For the text-containing cell, return its midpoint in (X, Y) coordinate format. 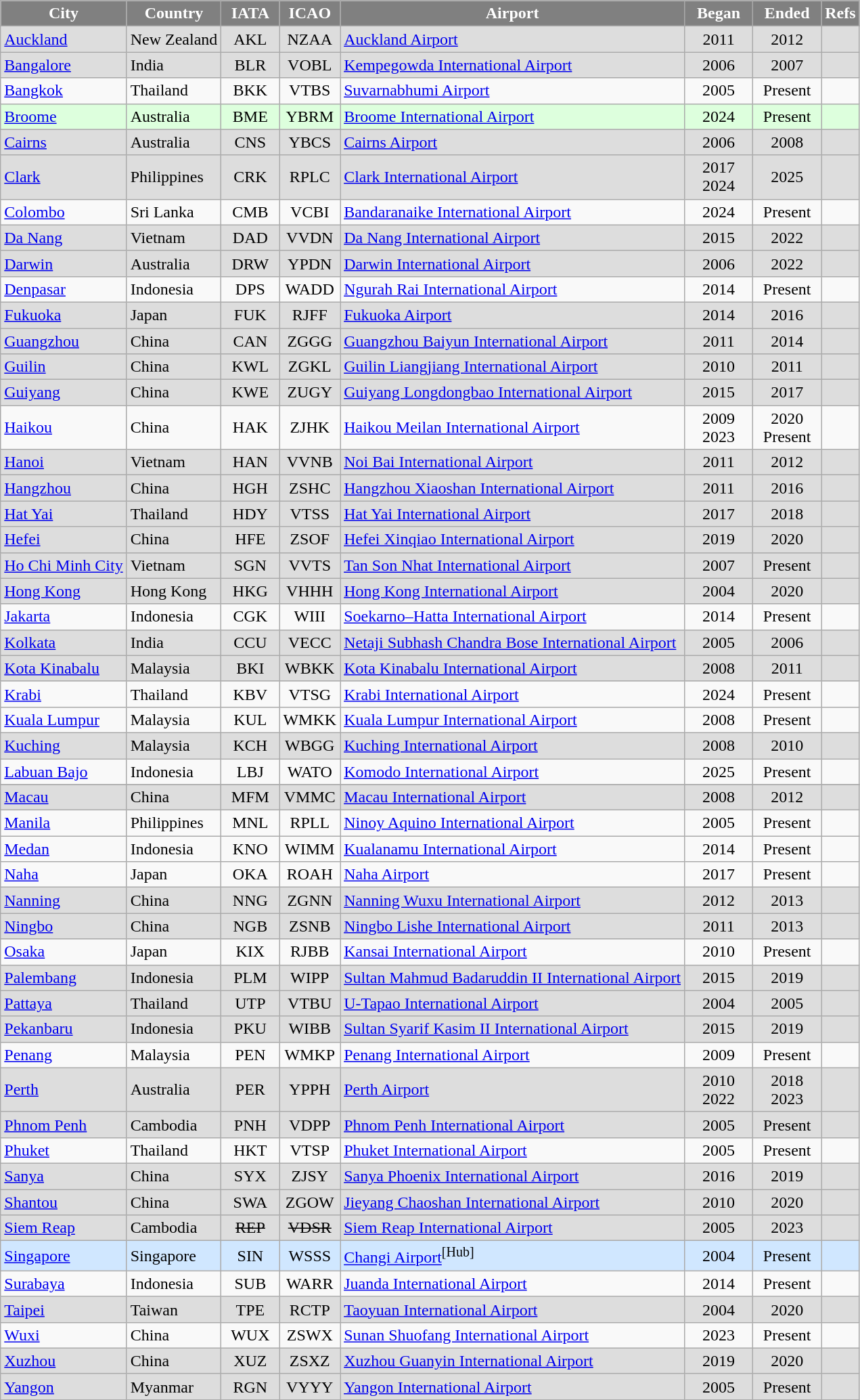
Perth (64, 1090)
VHHH (310, 591)
Juanda International Airport (513, 1284)
ZSOF (310, 540)
Ngurah Rai International Airport (513, 289)
KNO (250, 849)
VYYY (310, 1386)
HAK (250, 428)
Hanoi (64, 462)
City (64, 14)
VMMC (310, 797)
U-Tapao International Airport (513, 1003)
Phnom Penh (64, 1124)
Kuala Lumpur International Airport (513, 720)
UTP (250, 1003)
Kota Kinabalu (64, 668)
Naha Airport (513, 875)
FUK (250, 315)
Sanya Phoenix International Airport (513, 1176)
Kualanamu International Airport (513, 849)
Taoyuan International Airport (513, 1309)
ZJHK (310, 428)
Refs (840, 14)
Hefei Xinqiao International Airport (513, 540)
WIBB (310, 1029)
Cairns (64, 142)
CRK (250, 177)
HGH (250, 488)
Palembang (64, 978)
CNS (250, 142)
Haikou Meilan International Airport (513, 428)
SWA (250, 1202)
PLM (250, 978)
2010 2022 (719, 1090)
MFM (250, 797)
HKT (250, 1150)
RPLL (310, 823)
RJFF (310, 315)
Yangon (64, 1386)
VDSR (310, 1228)
Bangalore (64, 65)
Kuching International Airport (513, 745)
VOBL (310, 65)
HDY (250, 514)
Suvarnabhumi Airport (513, 91)
Nanning Wuxu International Airport (513, 900)
Naha (64, 875)
VVDN (310, 238)
Myanmar (174, 1386)
VTSS (310, 514)
TPE (250, 1309)
Clark (64, 177)
LBJ (250, 771)
Sri Lanka (174, 212)
PEN (250, 1055)
Nanning (64, 900)
ROAH (310, 875)
NGB (250, 926)
Komodo International Airport (513, 771)
2020 Present (788, 428)
Hangzhou (64, 488)
WIII (310, 617)
2018 2023 (788, 1090)
YPDN (310, 263)
WARR (310, 1284)
Perth Airport (513, 1090)
Penang International Airport (513, 1055)
VCBI (310, 212)
Bangkok (64, 91)
Taipei (64, 1309)
Guilin (64, 367)
Osaka (64, 952)
YBCS (310, 142)
Began (719, 14)
NNG (250, 900)
WMKK (310, 720)
KCH (250, 745)
Sultan Mahmud Badaruddin II International Airport (513, 978)
Guangzhou Baiyun International Airport (513, 341)
KIX (250, 952)
Ninoy Aquino International Airport (513, 823)
Hangzhou Xiaoshan International Airport (513, 488)
XUZ (250, 1361)
VECC (310, 642)
WIMM (310, 849)
Guangzhou (64, 341)
Ho Chi Minh City (64, 565)
SYX (250, 1176)
Da Nang International Airport (513, 238)
ZGNN (310, 900)
Sanya (64, 1176)
VTSP (310, 1150)
Pattaya (64, 1003)
SIN (250, 1256)
Jieyang Chaoshan International Airport (513, 1202)
Phuket (64, 1150)
ZSWX (310, 1335)
Pekanbaru (64, 1029)
Broome (64, 116)
Krabi (64, 694)
WUX (250, 1335)
MNL (250, 823)
ZSHC (310, 488)
Kuching (64, 745)
WIPP (310, 978)
VTSG (310, 694)
Fukuoka (64, 315)
Tan Son Nhat International Airport (513, 565)
Auckland (64, 39)
BLR (250, 65)
ZSNB (310, 926)
Country (174, 14)
Fukuoka Airport (513, 315)
2009 (719, 1055)
WSSS (310, 1256)
Krabi International Airport (513, 694)
KWE (250, 393)
BKK (250, 91)
Kansai International Airport (513, 952)
Phuket International Airport (513, 1150)
BKI (250, 668)
BME (250, 116)
Kota Kinabalu International Airport (513, 668)
Siem Reap International Airport (513, 1228)
Siem Reap (64, 1228)
CCU (250, 642)
DRW (250, 263)
Haikou (64, 428)
Wuxi (64, 1335)
2009 2023 (719, 428)
Xuzhou (64, 1361)
Xuzhou Guanyin International Airport (513, 1361)
ZJSY (310, 1176)
Sunan Shuofang International Airport (513, 1335)
CAN (250, 341)
Medan (64, 849)
Darwin International Airport (513, 263)
KBV (250, 694)
Auckland Airport (513, 39)
DAD (250, 238)
HAN (250, 462)
Colombo (64, 212)
New Zealand (174, 39)
Netaji Subhash Chandra Bose International Airport (513, 642)
Clark International Airport (513, 177)
HKG (250, 591)
AKL (250, 39)
PKU (250, 1029)
Cairns Airport (513, 142)
Macau International Airport (513, 797)
Macau (64, 797)
IATA (250, 14)
Darwin (64, 263)
CGK (250, 617)
Sultan Syarif Kasim II International Airport (513, 1029)
Yangon International Airport (513, 1386)
Hong Kong International Airport (513, 591)
WADD (310, 289)
Guilin Liangjiang International Airport (513, 367)
Hat Yai International Airport (513, 514)
ZSXZ (310, 1361)
Bandaranaike International Airport (513, 212)
KUL (250, 720)
HFE (250, 540)
RGN (250, 1386)
YPPH (310, 1090)
Shantou (64, 1202)
ZUGY (310, 393)
RCTP (310, 1309)
2018 (788, 514)
WMKP (310, 1055)
NZAA (310, 39)
Surabaya (64, 1284)
KWL (250, 367)
Ningbo Lishe International Airport (513, 926)
Guiyang (64, 393)
VTBU (310, 1003)
Airport (513, 14)
DPS (250, 289)
Soekarno–Hatta International Airport (513, 617)
Broome International Airport (513, 116)
YBRM (310, 116)
SUB (250, 1284)
Guiyang Longdongbao International Airport (513, 393)
Da Nang (64, 238)
Noi Bai International Airport (513, 462)
CMB (250, 212)
WBKK (310, 668)
SGN (250, 565)
RPLC (310, 177)
REP (250, 1228)
Kolkata (64, 642)
Denpasar (64, 289)
OKA (250, 875)
VVNB (310, 462)
PNH (250, 1124)
Kuala Lumpur (64, 720)
ICAO (310, 14)
Phnom Penh International Airport (513, 1124)
Taiwan (174, 1309)
2017 2024 (719, 177)
VVTS (310, 565)
Hefei (64, 540)
Ningbo (64, 926)
WATO (310, 771)
PER (250, 1090)
Jakarta (64, 617)
ZGKL (310, 367)
Manila (64, 823)
Penang (64, 1055)
Hat Yai (64, 514)
VTBS (310, 91)
Labuan Bajo (64, 771)
VDPP (310, 1124)
WBGG (310, 745)
Kempegowda International Airport (513, 65)
Ended (788, 14)
Changi Airport[Hub] (513, 1256)
RJBB (310, 952)
ZGOW (310, 1202)
ZGGG (310, 341)
